Return the [x, y] coordinate for the center point of the cell that contains the specified text.  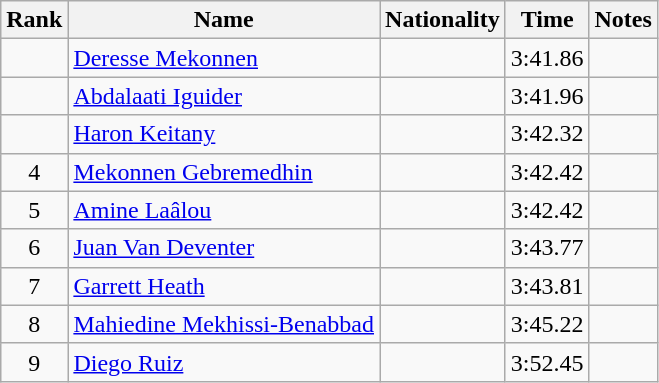
Juan Van Deventer [224, 248]
Diego Ruiz [224, 362]
6 [34, 248]
4 [34, 172]
3:43.81 [547, 286]
7 [34, 286]
Time [547, 20]
Nationality [443, 20]
8 [34, 324]
Notes [623, 20]
3:42.32 [547, 134]
5 [34, 210]
Amine Laâlou [224, 210]
Mahiedine Mekhissi-Benabbad [224, 324]
3:41.86 [547, 58]
3:45.22 [547, 324]
9 [34, 362]
3:52.45 [547, 362]
Name [224, 20]
Mekonnen Gebremedhin [224, 172]
Deresse Mekonnen [224, 58]
Abdalaati Iguider [224, 96]
Rank [34, 20]
3:41.96 [547, 96]
Haron Keitany [224, 134]
Garrett Heath [224, 286]
3:43.77 [547, 248]
